Scan for the cell matching the given text and deliver its [x, y] coordinate at center. 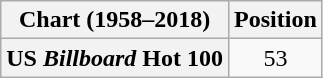
Position [276, 20]
Chart (1958–2018) [115, 20]
53 [276, 58]
US Billboard Hot 100 [115, 58]
